Scan for the cell matching the given text and deliver its (x, y) coordinate at center. 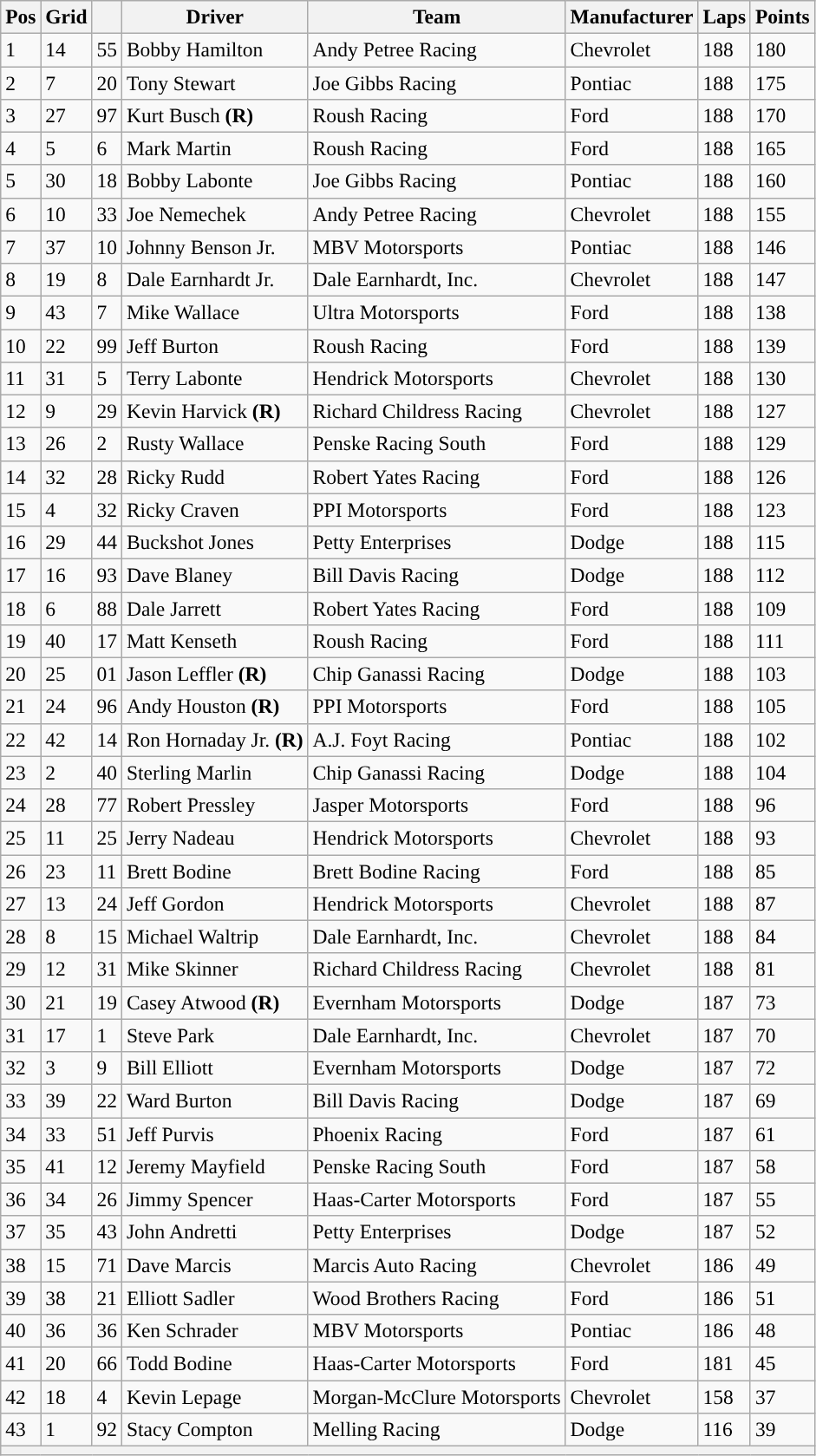
181 (725, 1363)
Rusty Wallace (215, 444)
109 (782, 608)
130 (782, 378)
44 (107, 542)
Buckshot Jones (215, 542)
Bobby Hamilton (215, 49)
77 (107, 805)
Marcis Auto Racing (437, 1265)
138 (782, 312)
Grid (66, 16)
Jeff Gordon (215, 904)
Todd Bodine (215, 1363)
Mike Wallace (215, 312)
01 (107, 674)
123 (782, 510)
Casey Atwood (R) (215, 1002)
Ricky Craven (215, 510)
Mark Martin (215, 148)
45 (782, 1363)
127 (782, 411)
139 (782, 345)
Michael Waltrip (215, 937)
70 (782, 1035)
Team (437, 16)
Jerry Nadeau (215, 838)
52 (782, 1232)
105 (782, 707)
Matt Kenseth (215, 641)
Laps (725, 16)
Jasper Motorsports (437, 805)
88 (107, 608)
116 (725, 1429)
Jeff Burton (215, 345)
Phoenix Racing (437, 1133)
180 (782, 49)
58 (782, 1166)
Brett Bodine Racing (437, 871)
103 (782, 674)
92 (107, 1429)
71 (107, 1265)
115 (782, 542)
Brett Bodine (215, 871)
Joe Nemechek (215, 214)
Tony Stewart (215, 82)
Kevin Lepage (215, 1396)
Points (782, 16)
146 (782, 247)
112 (782, 575)
Ron Hornaday Jr. (R) (215, 740)
49 (782, 1265)
Ultra Motorsports (437, 312)
Driver (215, 16)
Bill Elliott (215, 1068)
73 (782, 1002)
72 (782, 1068)
175 (782, 82)
Ken Schrader (215, 1330)
Robert Pressley (215, 805)
Andy Houston (R) (215, 707)
Bobby Labonte (215, 181)
Pos (21, 16)
155 (782, 214)
Sterling Marlin (215, 773)
Wood Brothers Racing (437, 1298)
104 (782, 773)
158 (725, 1396)
Jeff Purvis (215, 1133)
Jimmy Spencer (215, 1199)
87 (782, 904)
Manufacturer (631, 16)
Terry Labonte (215, 378)
Morgan-McClure Motorsports (437, 1396)
81 (782, 970)
Dave Marcis (215, 1265)
66 (107, 1363)
Kevin Harvick (R) (215, 411)
Stacy Compton (215, 1429)
126 (782, 477)
Johnny Benson Jr. (215, 247)
69 (782, 1100)
Melling Racing (437, 1429)
147 (782, 279)
Jason Leffler (R) (215, 674)
102 (782, 740)
Elliott Sadler (215, 1298)
A.J. Foyt Racing (437, 740)
Steve Park (215, 1035)
Mike Skinner (215, 970)
Ward Burton (215, 1100)
Dale Earnhardt Jr. (215, 279)
Ricky Rudd (215, 477)
85 (782, 871)
Jeremy Mayfield (215, 1166)
Dave Blaney (215, 575)
48 (782, 1330)
97 (107, 115)
61 (782, 1133)
165 (782, 148)
99 (107, 345)
Kurt Busch (R) (215, 115)
111 (782, 641)
129 (782, 444)
John Andretti (215, 1232)
Dale Jarrett (215, 608)
170 (782, 115)
160 (782, 181)
84 (782, 937)
